Locate the cell with the specified text and output its [X, Y] center coordinate. 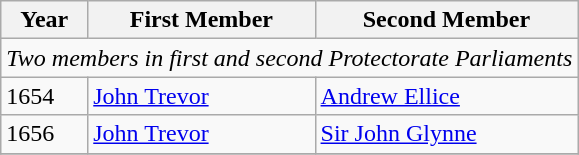
1656 [44, 134]
Year [44, 20]
Two members in first and second Protectorate Parliaments [290, 58]
Sir John Glynne [446, 134]
Second Member [446, 20]
1654 [44, 96]
First Member [202, 20]
Andrew Ellice [446, 96]
